Pinpoint the cell where the given text exists, returning its (X, Y) midpoint coordinate. 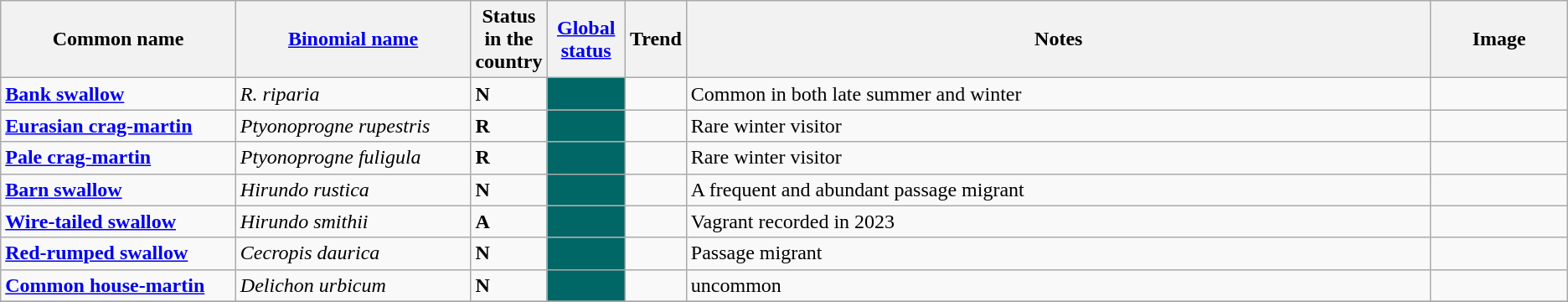
uncommon (1059, 285)
Delichon urbicum (353, 285)
Ptyonoprogne rupestris (353, 126)
Hirundo smithii (353, 221)
Image (1499, 39)
Binomial name (353, 39)
Red-rumped swallow (119, 253)
Common house-martin (119, 285)
Common in both late summer and winter (1059, 94)
Passage migrant (1059, 253)
Bank swallow (119, 94)
Eurasian crag-martin (119, 126)
R. riparia (353, 94)
Vagrant recorded in 2023 (1059, 221)
Barn swallow (119, 190)
Global status (586, 39)
Trend (655, 39)
A frequent and abundant passage migrant (1059, 190)
Pale crag-martin (119, 158)
Cecropis daurica (353, 253)
Notes (1059, 39)
Common name (119, 39)
Ptyonoprogne fuligula (353, 158)
Wire-tailed swallow (119, 221)
A (509, 221)
Status in the country (509, 39)
Hirundo rustica (353, 190)
